Output the (x, y) coordinate of the center of the cell containing the given text.  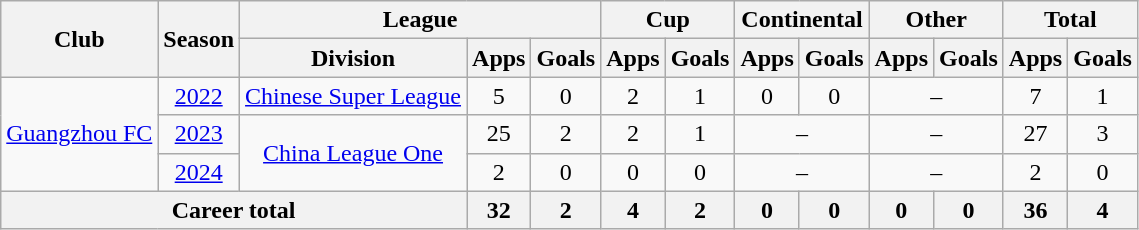
Club (80, 39)
Continental (802, 20)
7 (1035, 96)
25 (499, 134)
Guangzhou FC (80, 134)
2022 (199, 96)
Total (1070, 20)
2024 (199, 172)
China League One (354, 153)
3 (1103, 134)
32 (499, 210)
36 (1035, 210)
2023 (199, 134)
5 (499, 96)
27 (1035, 134)
Chinese Super League (354, 96)
Career total (234, 210)
Division (354, 58)
Other (936, 20)
League (420, 20)
Cup (668, 20)
Season (199, 39)
